Identify which cell holds the provided text, then report its [x, y] central coordinate. 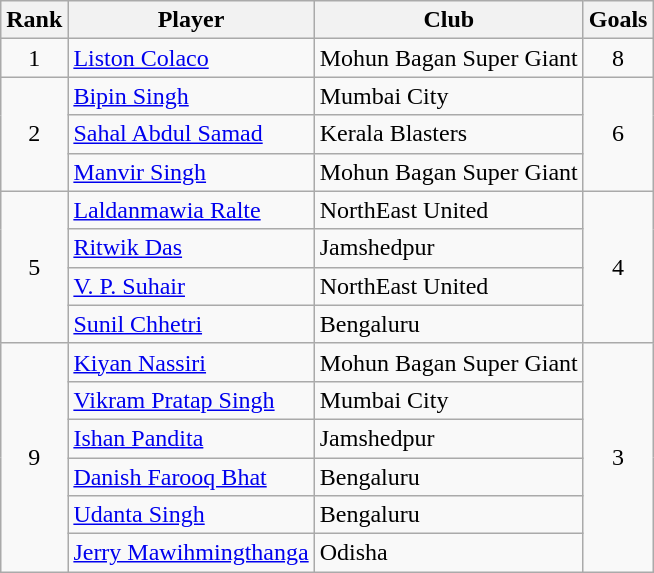
1 [34, 58]
Odisha [448, 553]
Club [448, 20]
4 [618, 267]
Jerry Mawihmingthanga [191, 553]
Bipin Singh [191, 96]
Sunil Chhetri [191, 324]
2 [34, 134]
V. P. Suhair [191, 286]
Kerala Blasters [448, 134]
Manvir Singh [191, 172]
Goals [618, 20]
6 [618, 134]
3 [618, 457]
Rank [34, 20]
Sahal Abdul Samad [191, 134]
Udanta Singh [191, 515]
Ishan Pandita [191, 438]
Laldanmawia Ralte [191, 210]
Kiyan Nassiri [191, 362]
Liston Colaco [191, 58]
9 [34, 457]
Player [191, 20]
5 [34, 267]
Danish Farooq Bhat [191, 477]
8 [618, 58]
Vikram Pratap Singh [191, 400]
Ritwik Das [191, 248]
